Locate the cell with the specified text and output its [x, y] center coordinate. 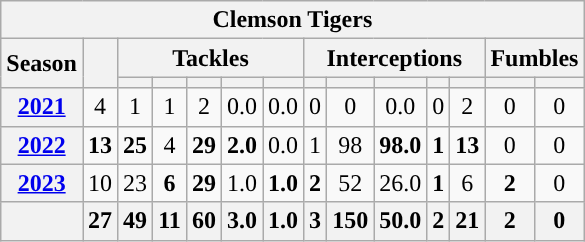
3.0 [242, 221]
Clemson Tigers [292, 20]
60 [204, 221]
11 [170, 221]
3 [316, 221]
Tackles [211, 58]
10 [100, 183]
49 [136, 221]
2022 [42, 145]
26.0 [400, 183]
25 [136, 145]
2.0 [242, 145]
50.0 [400, 221]
98.0 [400, 145]
27 [100, 221]
2021 [42, 107]
98 [350, 145]
2023 [42, 183]
Fumbles [534, 58]
23 [136, 183]
150 [350, 221]
Interceptions [394, 58]
Season [42, 64]
21 [468, 221]
52 [350, 183]
